From the cell containing the given text, extract its center point as [x, y] coordinate. 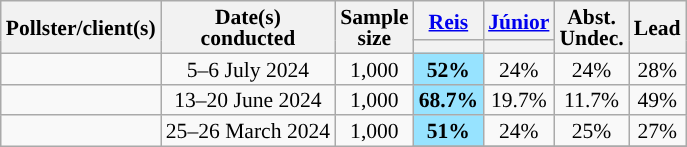
Abst.Undec. [591, 27]
68.7% [448, 100]
Sample size [374, 27]
49% [658, 100]
5–6 July 2024 [248, 68]
Lead [658, 27]
28% [658, 68]
Pollster/client(s) [81, 27]
Date(s) conducted [248, 27]
13–20 June 2024 [248, 100]
25% [591, 132]
25–26 March 2024 [248, 132]
Reis [448, 20]
19.7% [518, 100]
Júnior [518, 20]
27% [658, 132]
11.7% [591, 100]
52% [448, 68]
51% [448, 132]
